Pinpoint the cell where the given text exists, returning its [X, Y] midpoint coordinate. 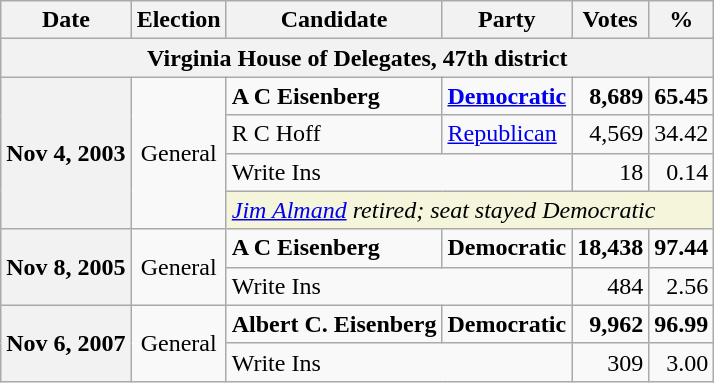
9,962 [610, 324]
Party [507, 20]
Albert C. Eisenberg [334, 324]
34.42 [682, 134]
2.56 [682, 286]
4,569 [610, 134]
Votes [610, 20]
Nov 8, 2005 [66, 267]
Candidate [334, 20]
Republican [507, 134]
97.44 [682, 248]
Virginia House of Delegates, 47th district [358, 58]
0.14 [682, 172]
484 [610, 286]
Jim Almand retired; seat stayed Democratic [470, 210]
96.99 [682, 324]
R C Hoff [334, 134]
% [682, 20]
18,438 [610, 248]
Nov 4, 2003 [66, 153]
8,689 [610, 96]
Date [66, 20]
Nov 6, 2007 [66, 343]
309 [610, 362]
Election [178, 20]
3.00 [682, 362]
65.45 [682, 96]
18 [610, 172]
